Identify which cell holds the provided text, then report its (x, y) central coordinate. 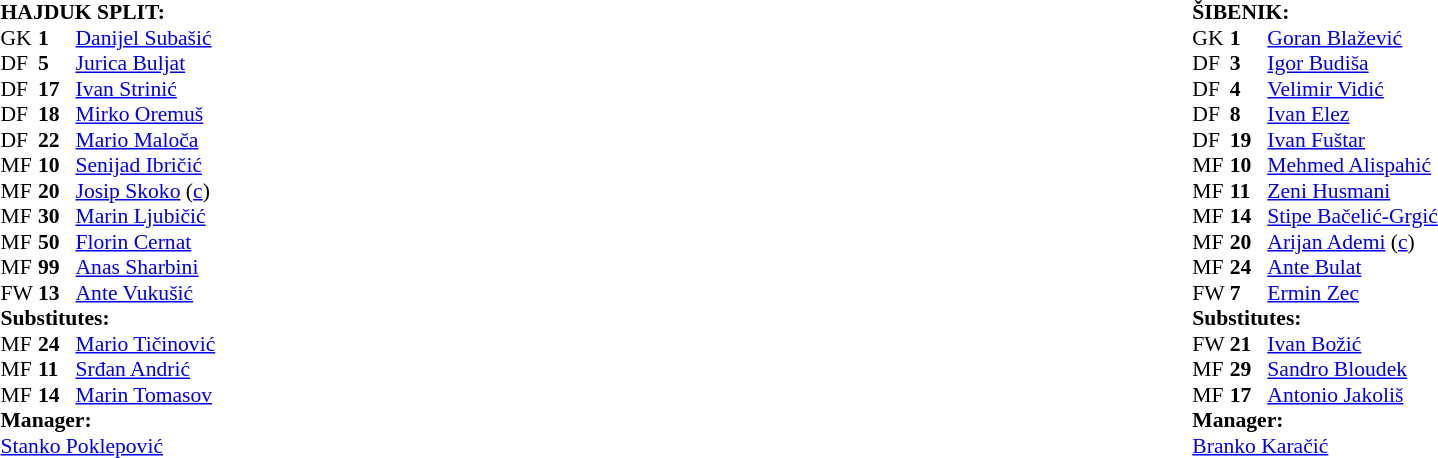
22 (57, 140)
50 (57, 242)
13 (57, 293)
Anas Sharbini (185, 267)
Ivan Strinić (185, 89)
3 (1249, 63)
Srđan Andrić (185, 369)
19 (1249, 140)
29 (1249, 369)
7 (1249, 293)
21 (1249, 344)
Substitutes: (146, 319)
8 (1249, 115)
Mario Tičinović (185, 344)
18 (57, 115)
Jurica Buljat (185, 63)
HAJDUK SPLIT: (180, 13)
4 (1249, 89)
Mirko Oremuš (185, 115)
Danijel Subašić (185, 38)
Marin Tomasov (185, 395)
5 (57, 63)
Mario Maloča (185, 140)
Josip Skoko (c) (185, 191)
Ante Vukušić (185, 293)
Senijad Ibričić (185, 165)
Manager: (146, 421)
99 (57, 267)
Marin Ljubičić (185, 217)
30 (57, 217)
Florin Cernat (185, 242)
